Return the (x, y) coordinate for the center point of the cell that contains the specified text.  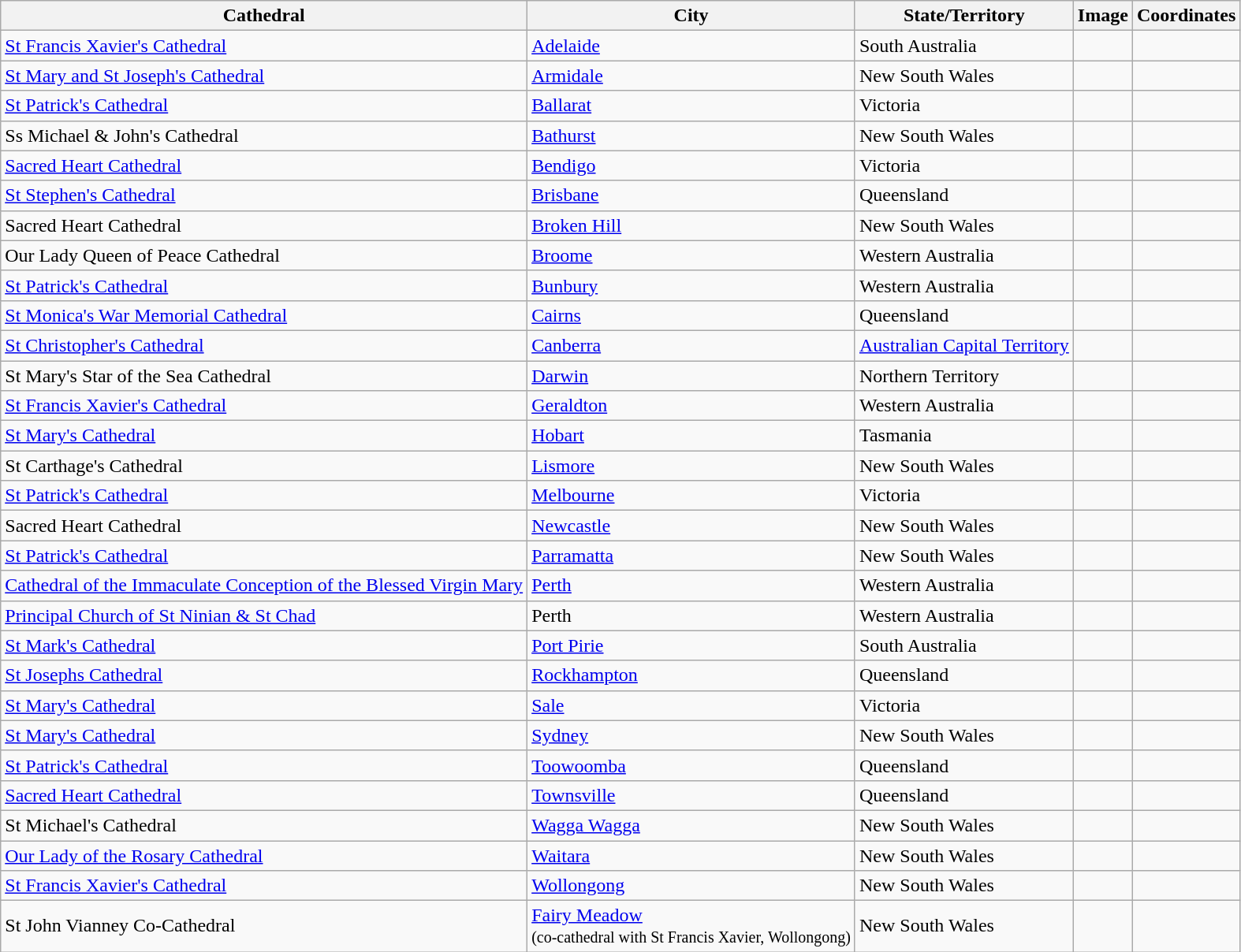
Canberra (691, 345)
St John Vianney Co-Cathedral (264, 927)
Port Pirie (691, 645)
Wollongong (691, 886)
St Monica's War Memorial Cathedral (264, 315)
St Mary and St Joseph's Cathedral (264, 76)
Townsville (691, 795)
Broome (691, 255)
Ss Michael & John's Cathedral (264, 136)
St Christopher's Cathedral (264, 345)
Bunbury (691, 285)
Melbourne (691, 496)
St Michael's Cathedral (264, 825)
Rockhampton (691, 675)
Sydney (691, 735)
Bathurst (691, 136)
Brisbane (691, 195)
Adelaide (691, 46)
Toowoomba (691, 765)
Broken Hill (691, 225)
Ballarat (691, 106)
Northern Territory (963, 376)
St Carthage's Cathedral (264, 466)
Coordinates (1186, 16)
Armidale (691, 76)
State/Territory (963, 16)
Waitara (691, 855)
Our Lady Queen of Peace Cathedral (264, 255)
Sale (691, 705)
Cathedral (264, 16)
Our Lady of the Rosary Cathedral (264, 855)
Australian Capital Territory (963, 345)
Darwin (691, 376)
Parramatta (691, 556)
Lismore (691, 466)
Cathedral of the Immaculate Conception of the Blessed Virgin Mary (264, 586)
St Mark's Cathedral (264, 645)
Image (1102, 16)
Cairns (691, 315)
St Mary's Star of the Sea Cathedral (264, 376)
Fairy Meadow(co-cathedral with St Francis Xavier, Wollongong) (691, 927)
Wagga Wagga (691, 825)
Geraldton (691, 406)
St Josephs Cathedral (264, 675)
Bendigo (691, 165)
Newcastle (691, 526)
Hobart (691, 436)
St Stephen's Cathedral (264, 195)
Principal Church of St Ninian & St Chad (264, 615)
City (691, 16)
Tasmania (963, 436)
